Extract the [x, y] coordinate from the center of the cell holding the provided text.  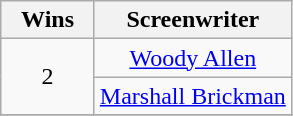
Screenwriter [192, 20]
Marshall Brickman [192, 96]
Wins [48, 20]
Woody Allen [192, 58]
2 [48, 77]
